Extract the [X, Y] coordinate from the center of the cell holding the provided text.  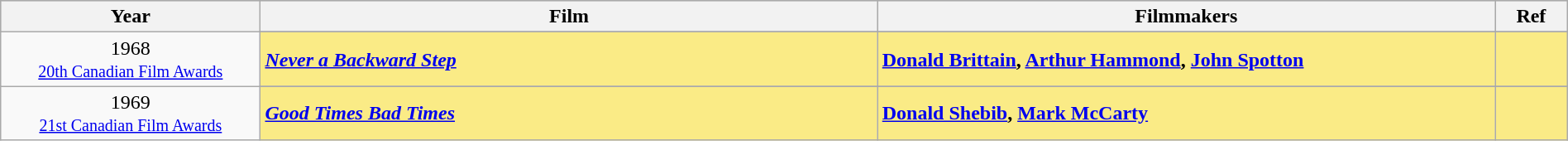
Donald Brittain, Arthur Hammond, John Spotton [1186, 60]
Filmmakers [1186, 17]
Good Times Bad Times [569, 113]
Never a Backward Step [569, 60]
Film [569, 17]
Ref [1532, 17]
196820th Canadian Film Awards [131, 60]
196921st Canadian Film Awards [131, 113]
Donald Shebib, Mark McCarty [1186, 113]
Year [131, 17]
